Capture the cell that displays the provided text and extract its (X, Y) central coordinate. 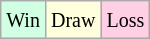
Draw (72, 20)
Loss (126, 20)
Win (24, 20)
